Output the [X, Y] coordinate of the center of the cell containing the given text.  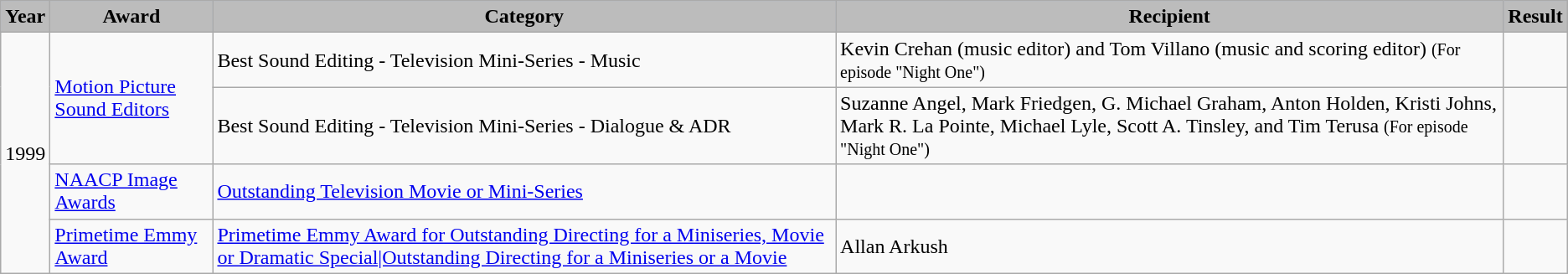
1999 [25, 153]
Award [132, 17]
Best Sound Editing - Television Mini-Series - Music [524, 60]
Result [1535, 17]
Outstanding Television Movie or Mini-Series [524, 191]
Primetime Emmy Award [132, 246]
Allan Arkush [1169, 246]
Primetime Emmy Award for Outstanding Directing for a Miniseries, Movie or Dramatic Special|Outstanding Directing for a Miniseries or a Movie [524, 246]
Recipient [1169, 17]
Category [524, 17]
NAACP Image Awards [132, 191]
Year [25, 17]
Kevin Crehan (music editor) and Tom Villano (music and scoring editor) (For episode "Night One") [1169, 60]
Best Sound Editing - Television Mini-Series - Dialogue & ADR [524, 126]
Motion Picture Sound Editors [132, 99]
